Return [X, Y] of the center of cell containing provided text 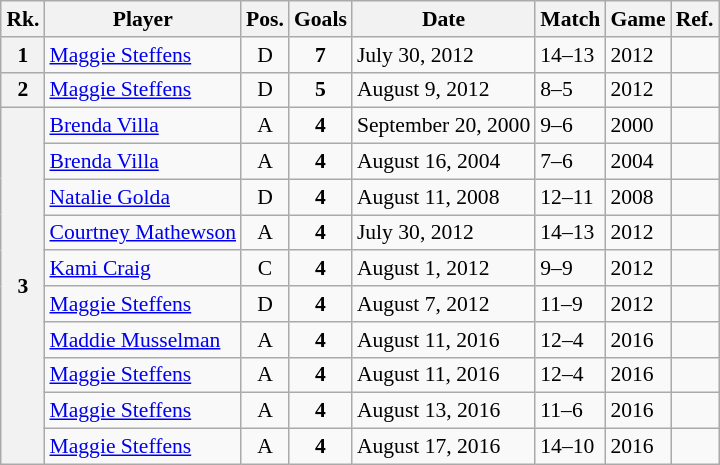
August 17, 2016 [444, 447]
Maddie Musselman [142, 340]
August 1, 2012 [444, 269]
2 [22, 90]
August 13, 2016 [444, 411]
Player [142, 19]
Pos. [265, 19]
August 7, 2012 [444, 304]
11–6 [570, 411]
1 [22, 55]
9–6 [570, 126]
August 9, 2012 [444, 90]
Courtney Mathewson [142, 233]
2004 [638, 162]
8–5 [570, 90]
Ref. [695, 19]
August 16, 2004 [444, 162]
Kami Craig [142, 269]
Rk. [22, 19]
Match [570, 19]
August 11, 2008 [444, 197]
September 20, 2000 [444, 126]
Game [638, 19]
7 [320, 55]
Natalie Golda [142, 197]
2008 [638, 197]
3 [22, 286]
12–11 [570, 197]
Goals [320, 19]
C [265, 269]
11–9 [570, 304]
9–9 [570, 269]
2000 [638, 126]
5 [320, 90]
7–6 [570, 162]
14–10 [570, 447]
Date [444, 19]
